Extract the [X, Y] coordinate from the center of the cell holding the provided text.  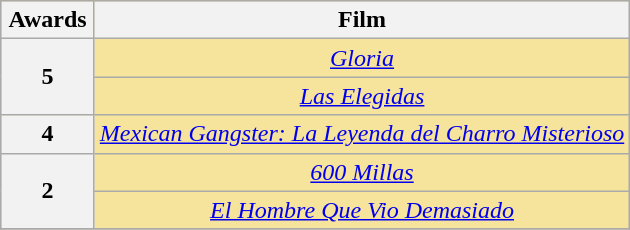
Film [362, 20]
Las Elegidas [362, 96]
2 [48, 191]
Mexican Gangster: La Leyenda del Charro Misterioso [362, 134]
600 Millas [362, 172]
El Hombre Que Vio Demasiado [362, 210]
Awards [48, 20]
4 [48, 134]
5 [48, 77]
Gloria [362, 58]
